Scan for the cell matching the given text and deliver its (x, y) coordinate at center. 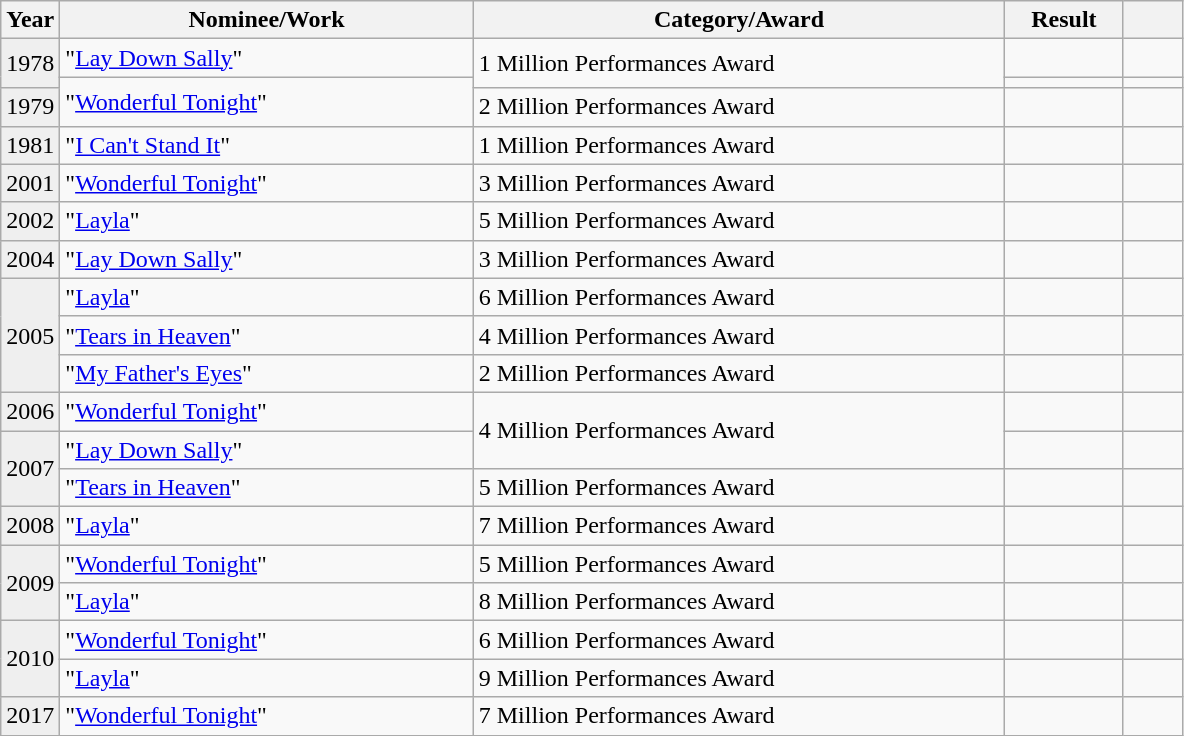
2001 (30, 183)
2007 (30, 468)
Nominee/Work (266, 20)
Year (30, 20)
2017 (30, 716)
2008 (30, 526)
"My Father's Eyes" (266, 373)
1981 (30, 145)
Category/Award (739, 20)
"I Can't Stand It" (266, 145)
2005 (30, 335)
2002 (30, 221)
2006 (30, 411)
2004 (30, 259)
1979 (30, 107)
9 Million Performances Award (739, 678)
2010 (30, 659)
1978 (30, 64)
8 Million Performances Award (739, 602)
Result (1064, 20)
2009 (30, 583)
